Return [x, y] of the center of cell containing provided text 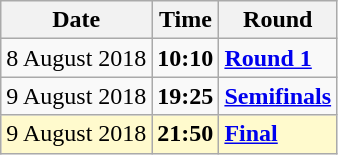
Date [76, 20]
Final [278, 134]
Round [278, 20]
Round 1 [278, 58]
8 August 2018 [76, 58]
19:25 [186, 96]
21:50 [186, 134]
Time [186, 20]
Semifinals [278, 96]
10:10 [186, 58]
